Provide the [X, Y] coordinate of the cell's center where the given text is located.  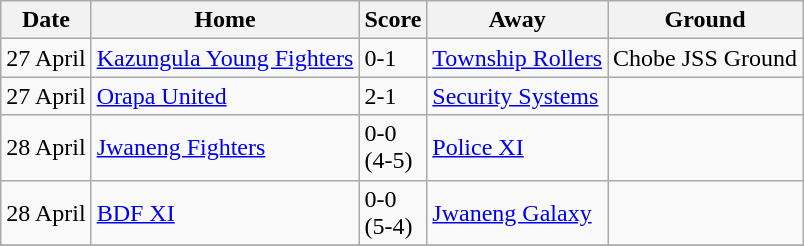
Chobe JSS Ground [706, 58]
Security Systems [518, 96]
Jwaneng Fighters [225, 148]
Home [225, 20]
Township Rollers [518, 58]
0-1 [393, 58]
Score [393, 20]
0-0(4-5) [393, 148]
0-0(5-4) [393, 212]
Police XI [518, 148]
Date [46, 20]
Orapa United [225, 96]
Away [518, 20]
2-1 [393, 96]
Ground [706, 20]
BDF XI [225, 212]
Jwaneng Galaxy [518, 212]
Kazungula Young Fighters [225, 58]
